Scan for the cell matching the given text and deliver its (X, Y) coordinate at center. 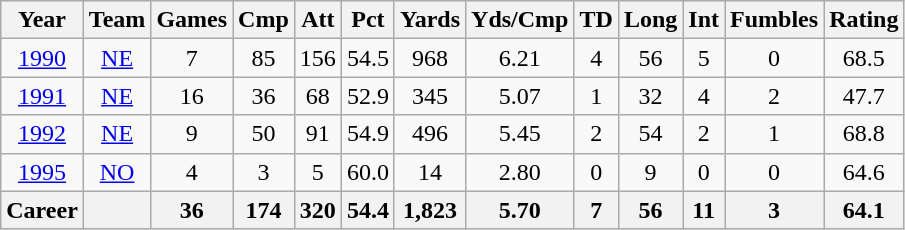
1990 (42, 58)
54.9 (368, 134)
Int (704, 20)
68 (318, 96)
Cmp (264, 20)
91 (318, 134)
Games (192, 20)
54.4 (368, 210)
Pct (368, 20)
47.7 (864, 96)
32 (650, 96)
NO (117, 172)
64.6 (864, 172)
968 (430, 58)
64.1 (864, 210)
85 (264, 58)
52.9 (368, 96)
6.21 (520, 58)
5.07 (520, 96)
16 (192, 96)
Yds/Cmp (520, 20)
TD (596, 20)
50 (264, 134)
1992 (42, 134)
Att (318, 20)
1,823 (430, 210)
2.80 (520, 172)
Fumbles (774, 20)
Career (42, 210)
11 (704, 210)
14 (430, 172)
174 (264, 210)
54.5 (368, 58)
Yards (430, 20)
68.5 (864, 58)
1991 (42, 96)
54 (650, 134)
68.8 (864, 134)
496 (430, 134)
320 (318, 210)
Year (42, 20)
Rating (864, 20)
345 (430, 96)
Team (117, 20)
156 (318, 58)
5.70 (520, 210)
5.45 (520, 134)
1995 (42, 172)
60.0 (368, 172)
Long (650, 20)
